Capture the cell that displays the provided text and extract its (x, y) central coordinate. 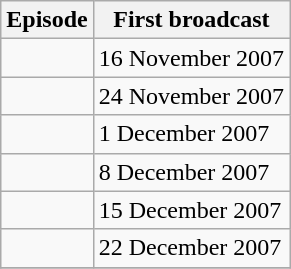
1 December 2007 (191, 134)
First broadcast (191, 20)
15 December 2007 (191, 210)
24 November 2007 (191, 96)
Episode (47, 20)
16 November 2007 (191, 58)
22 December 2007 (191, 248)
8 December 2007 (191, 172)
